Pinpoint the cell where the given text exists, returning its [x, y] midpoint coordinate. 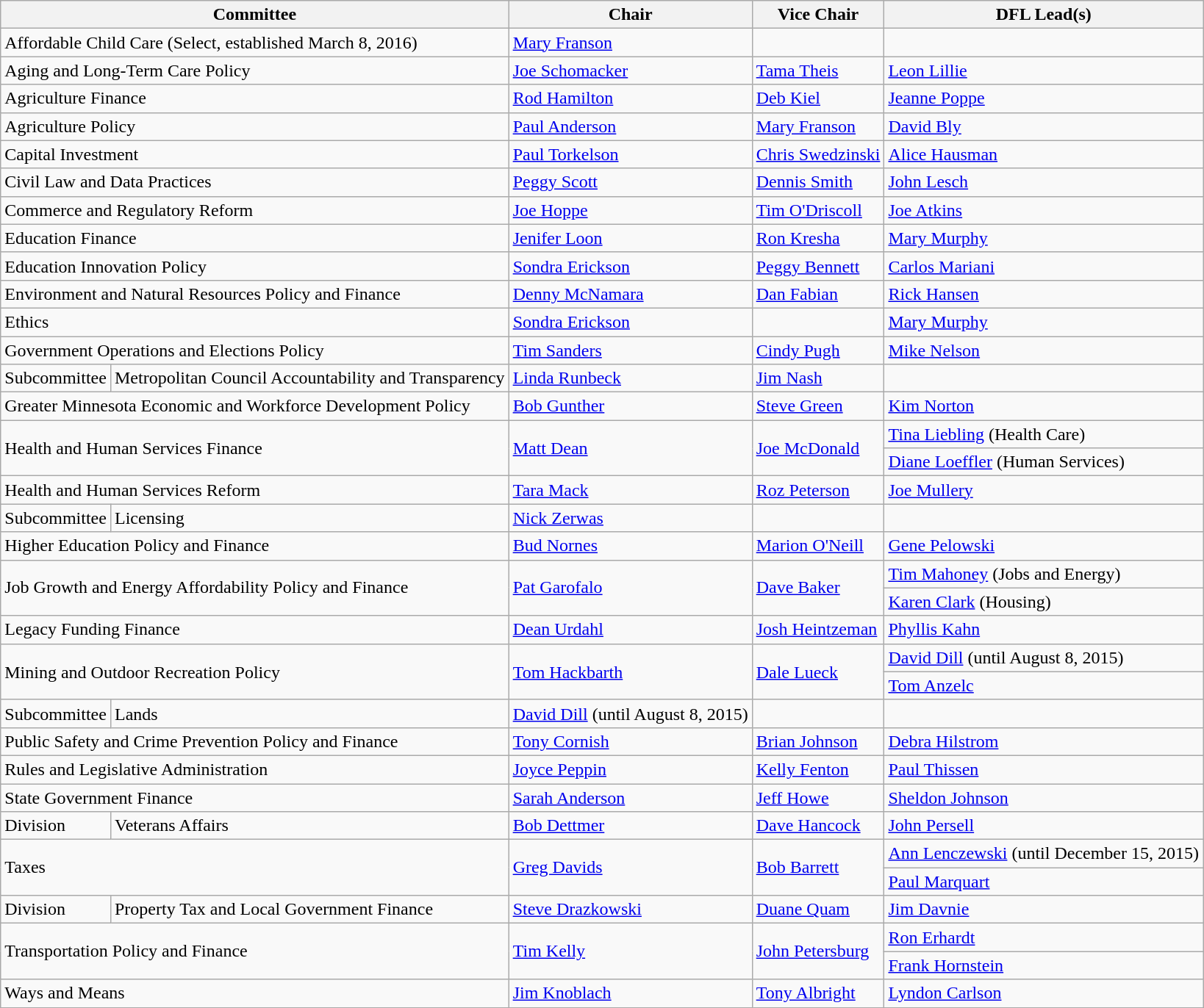
Jim Davnie [1044, 910]
Diane Loeffler (Human Services) [1044, 462]
Joyce Peppin [631, 769]
Bob Barrett [818, 868]
John Persell [1044, 826]
Environment and Natural Resources Policy and Finance [254, 294]
Linda Runbeck [631, 378]
Metropolitan Council Accountability and Transparency [309, 378]
Government Operations and Elections Policy [254, 350]
Paul Marquart [1044, 882]
Transportation Policy and Finance [254, 951]
Sheldon Johnson [1044, 797]
Greg Davids [631, 868]
Deb Kiel [818, 98]
Ann Lenczewski (until December 15, 2015) [1044, 854]
Steve Drazkowski [631, 910]
Education Finance [254, 238]
Denny McNamara [631, 294]
Duane Quam [818, 910]
Paul Torkelson [631, 154]
Rick Hansen [1044, 294]
Tim O'Driscoll [818, 210]
Higher Education Policy and Finance [254, 546]
Veterans Affairs [309, 826]
Affordable Child Care (Select, established March 8, 2016) [254, 43]
Lyndon Carlson [1044, 993]
Legacy Funding Finance [254, 630]
Lands [309, 713]
Paul Thissen [1044, 769]
Leon Lillie [1044, 71]
Phyllis Kahn [1044, 630]
Joe Hoppe [631, 210]
Dan Fabian [818, 294]
Chris Swedzinski [818, 154]
Licensing [309, 518]
Tim Mahoney (Jobs and Energy) [1044, 574]
Kim Norton [1044, 406]
Greater Minnesota Economic and Workforce Development Policy [254, 406]
Jim Knoblach [631, 993]
Property Tax and Local Government Finance [309, 910]
Ron Kresha [818, 238]
Committee [254, 15]
Tom Hackbarth [631, 672]
Pat Garofalo [631, 588]
Joe Mullery [1044, 490]
Capital Investment [254, 154]
Josh Heintzeman [818, 630]
Gene Pelowski [1044, 546]
Mining and Outdoor Recreation Policy [254, 672]
Taxes [254, 868]
Job Growth and Energy Affordability Policy and Finance [254, 588]
Ways and Means [254, 993]
Peggy Scott [631, 182]
Matt Dean [631, 448]
Rod Hamilton [631, 98]
Bob Gunther [631, 406]
Dean Urdahl [631, 630]
Rules and Legislative Administration [254, 769]
Brian Johnson [818, 741]
David Bly [1044, 126]
Frank Hornstein [1044, 965]
Joe McDonald [818, 448]
Peggy Bennett [818, 266]
Tony Albright [818, 993]
Bob Dettmer [631, 826]
Marion O'Neill [818, 546]
Nick Zerwas [631, 518]
Health and Human Services Finance [254, 448]
Tim Kelly [631, 951]
Public Safety and Crime Prevention Policy and Finance [254, 741]
Dennis Smith [818, 182]
Dale Lueck [818, 672]
Debra Hilstrom [1044, 741]
Commerce and Regulatory Reform [254, 210]
Sarah Anderson [631, 797]
Bud Nornes [631, 546]
Tim Sanders [631, 350]
Agriculture Policy [254, 126]
Jenifer Loon [631, 238]
Jeanne Poppe [1044, 98]
Tom Anzelc [1044, 685]
Paul Anderson [631, 126]
Tama Theis [818, 71]
State Government Finance [254, 797]
Joe Schomacker [631, 71]
Health and Human Services Reform [254, 490]
Cindy Pugh [818, 350]
Agriculture Finance [254, 98]
Mike Nelson [1044, 350]
Roz Peterson [818, 490]
John Lesch [1044, 182]
Alice Hausman [1044, 154]
Tina Liebling (Health Care) [1044, 434]
Ethics [254, 322]
Tara Mack [631, 490]
Joe Atkins [1044, 210]
Vice Chair [818, 15]
Education Innovation Policy [254, 266]
Dave Baker [818, 588]
Ron Erhardt [1044, 937]
Jeff Howe [818, 797]
John Petersburg [818, 951]
Karen Clark (Housing) [1044, 602]
Tony Cornish [631, 741]
Dave Hancock [818, 826]
DFL Lead(s) [1044, 15]
Chair [631, 15]
Aging and Long-Term Care Policy [254, 71]
Civil Law and Data Practices [254, 182]
Kelly Fenton [818, 769]
Jim Nash [818, 378]
Carlos Mariani [1044, 266]
Steve Green [818, 406]
